Locate the cell with the specified text and output its [x, y] center coordinate. 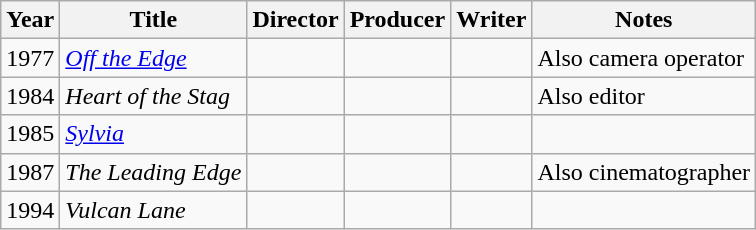
Off the Edge [154, 58]
Also cinematographer [644, 172]
Producer [398, 20]
1994 [30, 210]
1984 [30, 96]
Also editor [644, 96]
1977 [30, 58]
Sylvia [154, 134]
Year [30, 20]
Heart of the Stag [154, 96]
Writer [492, 20]
Notes [644, 20]
Director [296, 20]
1987 [30, 172]
Also camera operator [644, 58]
Vulcan Lane [154, 210]
Title [154, 20]
1985 [30, 134]
The Leading Edge [154, 172]
